Search for the cell housing the specified text and yield its (x, y) center coordinate. 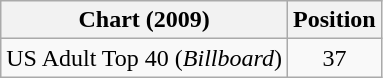
US Adult Top 40 (Billboard) (144, 58)
Chart (2009) (144, 20)
37 (335, 58)
Position (335, 20)
